Locate the cell with the specified text and output its [x, y] center coordinate. 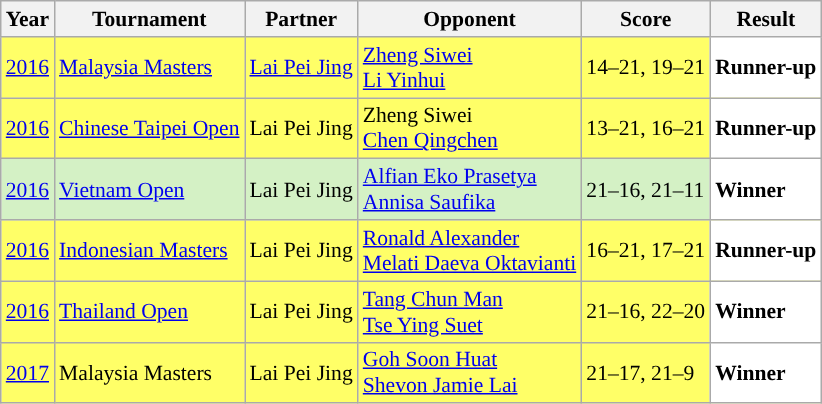
Opponent [470, 19]
Goh Soon Huat Shevon Jamie Lai [470, 372]
Thailand Open [149, 312]
21–16, 21–11 [646, 190]
Vietnam Open [149, 190]
21–17, 21–9 [646, 372]
Result [766, 19]
Chinese Taipei Open [149, 128]
Tournament [149, 19]
2017 [28, 372]
Tang Chun Man Tse Ying Suet [470, 312]
Ronald Alexander Melati Daeva Oktavianti [470, 250]
21–16, 22–20 [646, 312]
Zheng Siwei Li Yinhui [470, 68]
Alfian Eko Prasetya Annisa Saufika [470, 190]
Year [28, 19]
14–21, 19–21 [646, 68]
Score [646, 19]
Zheng Siwei Chen Qingchen [470, 128]
Indonesian Masters [149, 250]
Partner [300, 19]
16–21, 17–21 [646, 250]
13–21, 16–21 [646, 128]
